Output the [x, y] coordinate of the center of the cell containing the given text.  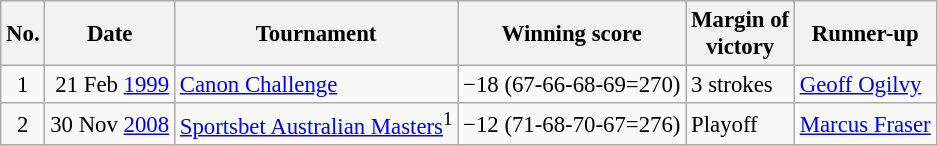
Date [110, 34]
1 [23, 85]
Sportsbet Australian Masters1 [316, 124]
21 Feb 1999 [110, 85]
Tournament [316, 34]
−18 (67-66-68-69=270) [572, 85]
No. [23, 34]
3 strokes [740, 85]
Winning score [572, 34]
30 Nov 2008 [110, 124]
Playoff [740, 124]
−12 (71-68-70-67=276) [572, 124]
Runner-up [865, 34]
Canon Challenge [316, 85]
Marcus Fraser [865, 124]
Geoff Ogilvy [865, 85]
Margin ofvictory [740, 34]
2 [23, 124]
